Capture the cell that displays the provided text and extract its [X, Y] central coordinate. 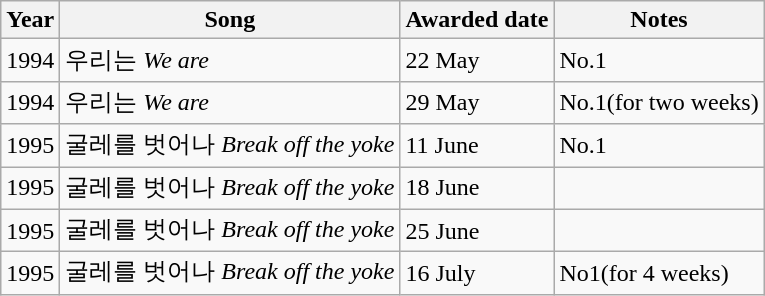
18 June [477, 188]
Song [230, 20]
11 June [477, 146]
22 May [477, 60]
Year [30, 20]
No1(for 4 weeks) [659, 274]
16 July [477, 274]
25 June [477, 230]
Awarded date [477, 20]
29 May [477, 102]
Notes [659, 20]
No.1(for two weeks) [659, 102]
